Return (x, y) of the center of cell containing provided text 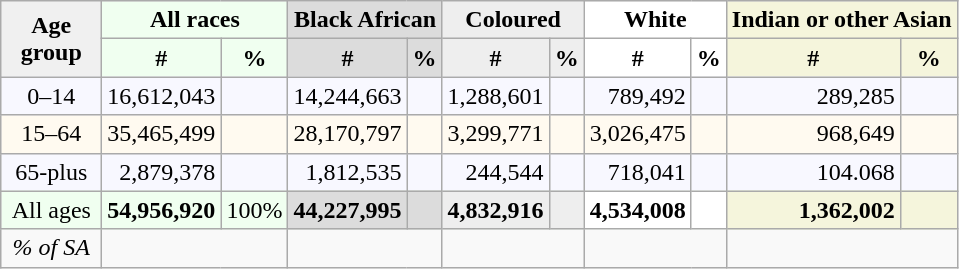
All races (195, 20)
3,299,771 (496, 134)
Coloured (513, 20)
2,879,378 (162, 172)
All ages (52, 210)
100% (254, 210)
4,832,916 (496, 210)
289,285 (813, 96)
% of SA (52, 248)
28,170,797 (348, 134)
65-plus (52, 172)
0–14 (52, 96)
16,612,043 (162, 96)
968,649 (813, 134)
1,812,535 (348, 172)
54,956,920 (162, 210)
14,244,663 (348, 96)
244,544 (496, 172)
3,026,475 (638, 134)
44,227,995 (348, 210)
35,465,499 (162, 134)
4,534,008 (638, 210)
1,362,002 (813, 210)
718,041 (638, 172)
789,492 (638, 96)
Indian or other Asian (842, 20)
15–64 (52, 134)
104.068 (813, 172)
Age group (52, 39)
White (655, 20)
Black African (365, 20)
1,288,601 (496, 96)
